For the text-containing cell, return its midpoint in (x, y) coordinate format. 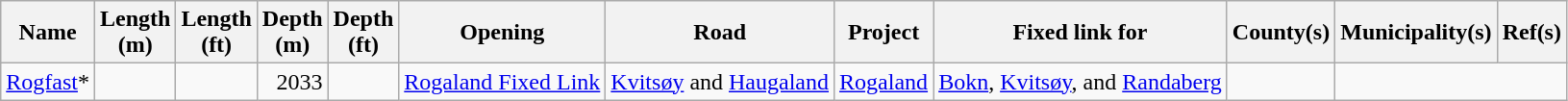
Fixed link for (1081, 33)
Ref(s) (1531, 33)
Rogfast* (48, 82)
2033 (292, 82)
County(s) (1281, 33)
Depth(ft) (363, 33)
Depth(m) (292, 33)
Opening (502, 33)
Length(m) (135, 33)
Name (48, 33)
Municipality(s) (1416, 33)
Road (720, 33)
Rogaland Fixed Link (502, 82)
Project (884, 33)
Kvitsøy and Haugaland (720, 82)
Length(ft) (216, 33)
Bokn, Kvitsøy, and Randaberg (1081, 82)
Rogaland (884, 82)
